Search for the cell housing the specified text and yield its (X, Y) center coordinate. 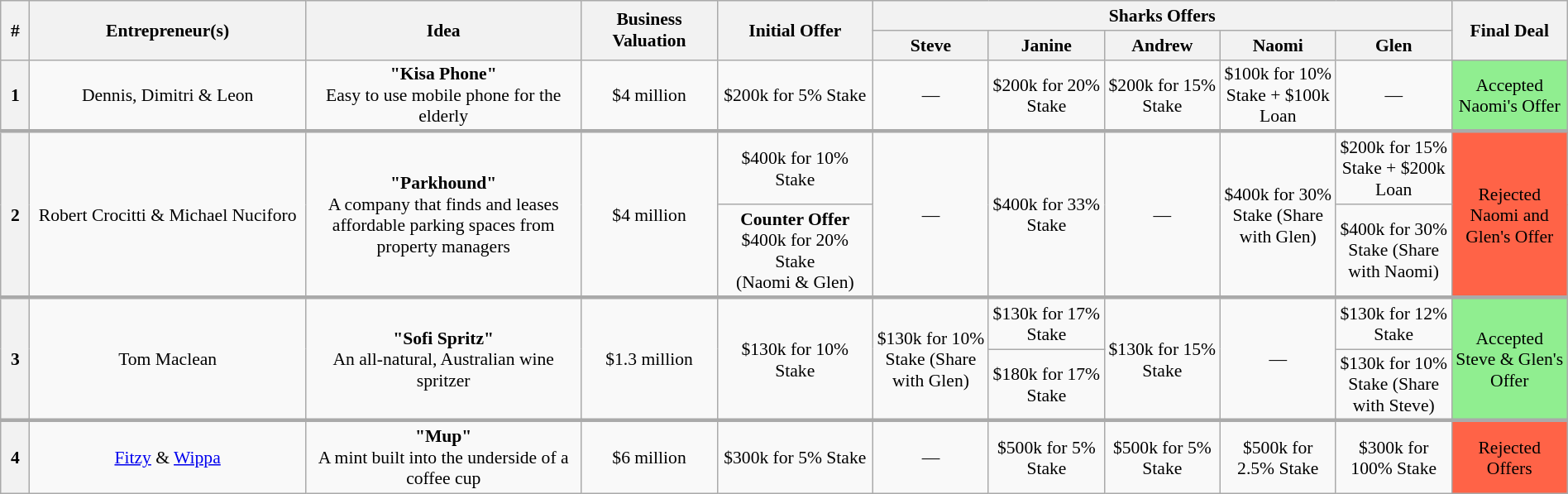
Counter Offer $400k for 20% Stake (Naomi & Glen) (795, 251)
Accepted Steve & Glen's Offer (1509, 359)
Andrew (1162, 46)
$200k for 15% Stake + $200k Loan (1394, 168)
$180k for 17% Stake (1046, 386)
$300k for 5% Stake (795, 458)
"Sofi Spritz" An all-natural, Australian wine spritzer (443, 359)
Accepted Naomi's Offer (1509, 96)
# (15, 30)
2 (15, 214)
3 (15, 359)
Janine (1046, 46)
$400k for 10% Stake (795, 168)
"Parkhound" A company that finds and leases affordable parking spaces from property managers (443, 214)
Dennis, Dimitri & Leon (168, 96)
"Mup" A mint built into the underside of a coffee cup (443, 458)
"Kisa Phone" Easy to use mobile phone for the elderly (443, 96)
Steve (930, 46)
$130k for 10% Stake (Share with Steve) (1394, 386)
Fitzy & Wippa (168, 458)
Business Valuation (649, 30)
$130k for 17% Stake (1046, 323)
4 (15, 458)
$100k for 10% Stake + $100k Loan (1278, 96)
$200k for 20% Stake (1046, 96)
$130k for 15% Stake (1162, 359)
1 (15, 96)
$400k for 33% Stake (1046, 214)
$400k for 30% Stake (Share with Glen) (1278, 214)
$1.3 million (649, 359)
$130k for 12% Stake (1394, 323)
$130k for 10% Stake (795, 359)
$200k for 5% Stake (795, 96)
Tom Maclean (168, 359)
$200k for 15% Stake (1162, 96)
Entrepreneur(s) (168, 30)
Glen (1394, 46)
Sharks Offers (1162, 16)
$400k for 30% Stake (Share with Naomi) (1394, 251)
Initial Offer (795, 30)
$6 million (649, 458)
Naomi (1278, 46)
Rejected Offers (1509, 458)
Idea (443, 30)
$500k for 2.5% Stake (1278, 458)
Rejected Naomi and Glen's Offer (1509, 214)
$300k for 100% Stake (1394, 458)
$130k for 10% Stake (Share with Glen) (930, 359)
Robert Crocitti & Michael Nuciforo (168, 214)
Final Deal (1509, 30)
